Provide the (x, y) coordinate of the cell's center where the given text is located.  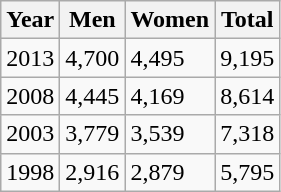
2,916 (92, 172)
5,795 (248, 172)
2013 (30, 58)
Women (170, 20)
Total (248, 20)
Men (92, 20)
4,445 (92, 96)
7,318 (248, 134)
3,779 (92, 134)
8,614 (248, 96)
1998 (30, 172)
4,495 (170, 58)
2003 (30, 134)
4,169 (170, 96)
2008 (30, 96)
4,700 (92, 58)
9,195 (248, 58)
2,879 (170, 172)
3,539 (170, 134)
Year (30, 20)
